Output the [X, Y] coordinate of the center of the cell containing the given text.  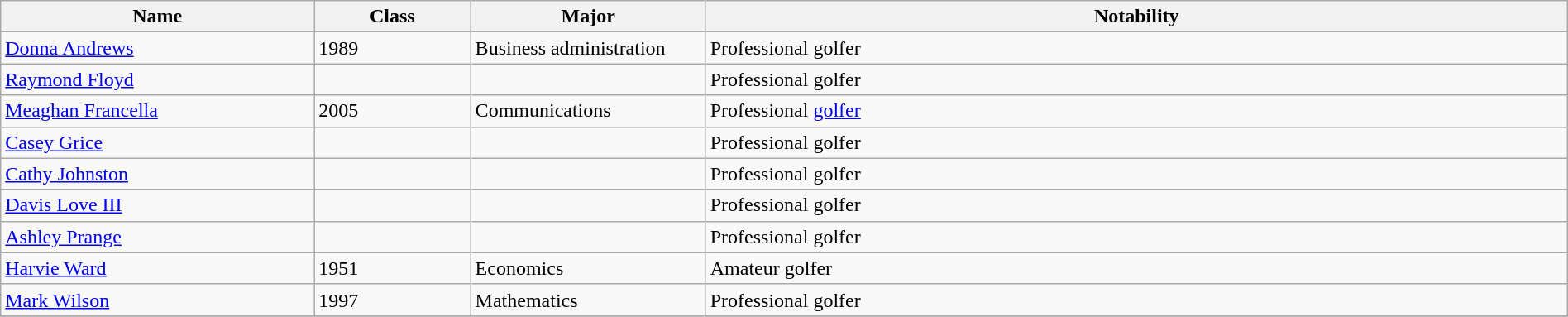
Meaghan Francella [157, 111]
Amateur golfer [1136, 268]
Harvie Ward [157, 268]
Communications [588, 111]
Raymond Floyd [157, 79]
1997 [392, 300]
Mark Wilson [157, 300]
Donna Andrews [157, 48]
Cathy Johnston [157, 174]
Casey Grice [157, 142]
Major [588, 17]
Mathematics [588, 300]
1989 [392, 48]
Class [392, 17]
Name [157, 17]
Notability [1136, 17]
2005 [392, 111]
Davis Love III [157, 205]
Ashley Prange [157, 237]
Economics [588, 268]
Business administration [588, 48]
1951 [392, 268]
